Capture the cell that displays the provided text and extract its (X, Y) central coordinate. 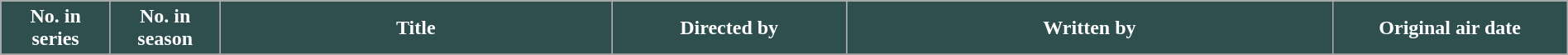
Title (416, 28)
Written by (1090, 28)
Directed by (729, 28)
No. inseries (56, 28)
No. inseason (165, 28)
Original air date (1450, 28)
